Provide the (x, y) coordinate of the cell's center where the given text is located.  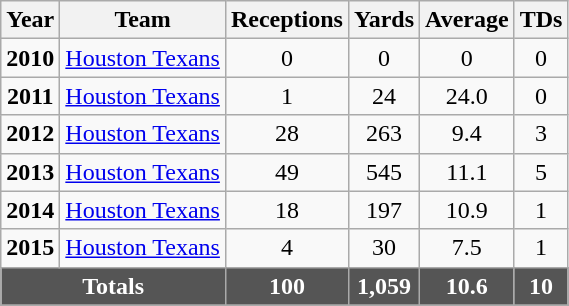
28 (286, 134)
10.9 (468, 210)
11.1 (468, 172)
10 (541, 286)
5 (541, 172)
263 (384, 134)
7.5 (468, 248)
2015 (30, 248)
545 (384, 172)
Totals (114, 286)
2014 (30, 210)
Average (468, 20)
2012 (30, 134)
10.6 (468, 286)
Yards (384, 20)
18 (286, 210)
4 (286, 248)
30 (384, 248)
Receptions (286, 20)
197 (384, 210)
Team (143, 20)
2010 (30, 58)
2011 (30, 96)
3 (541, 134)
9.4 (468, 134)
49 (286, 172)
1,059 (384, 286)
TDs (541, 20)
24.0 (468, 96)
100 (286, 286)
Year (30, 20)
2013 (30, 172)
24 (384, 96)
